Locate the cell with the specified text and output its [x, y] center coordinate. 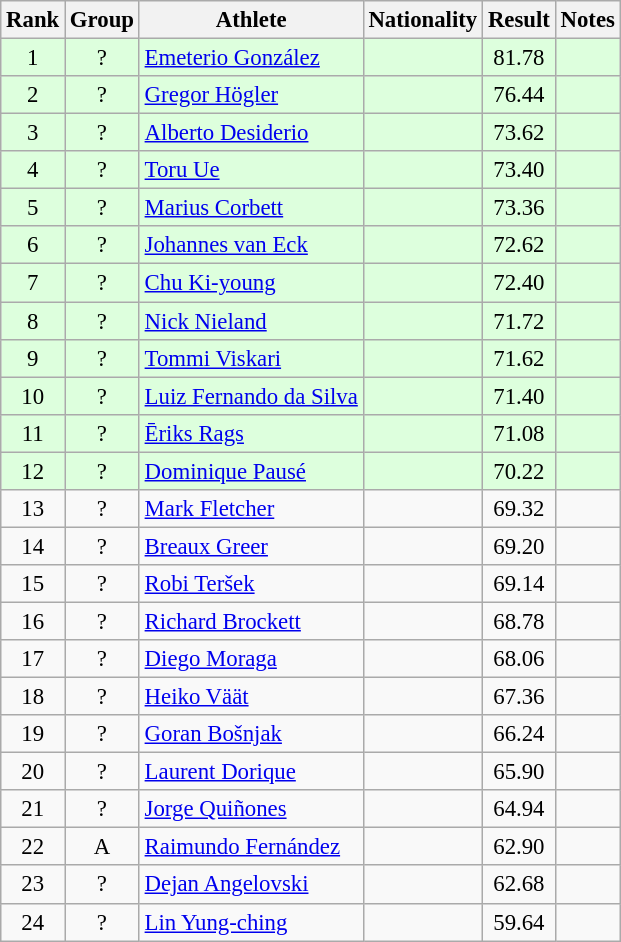
71.08 [520, 433]
Lin Yung-ching [251, 922]
Mark Fletcher [251, 509]
Nick Nieland [251, 321]
Athlete [251, 20]
13 [33, 509]
Chu Ki-young [251, 283]
15 [33, 584]
69.14 [520, 584]
73.62 [520, 133]
73.40 [520, 170]
70.22 [520, 471]
14 [33, 546]
4 [33, 170]
62.68 [520, 885]
Marius Corbett [251, 208]
Laurent Dorique [251, 772]
Dejan Angelovski [251, 885]
Ēriks Rags [251, 433]
20 [33, 772]
21 [33, 809]
71.40 [520, 396]
Rank [33, 20]
Raimundo Fernández [251, 847]
11 [33, 433]
68.78 [520, 621]
Toru Ue [251, 170]
Robi Teršek [251, 584]
5 [33, 208]
76.44 [520, 95]
Gregor Högler [251, 95]
Notes [588, 20]
71.62 [520, 358]
72.40 [520, 283]
Heiko Väät [251, 697]
A [102, 847]
72.62 [520, 245]
Nationality [422, 20]
Luiz Fernando da Silva [251, 396]
67.36 [520, 697]
22 [33, 847]
68.06 [520, 659]
23 [33, 885]
6 [33, 245]
Jorge Quiñones [251, 809]
65.90 [520, 772]
Emeterio González [251, 58]
24 [33, 922]
Diego Moraga [251, 659]
19 [33, 734]
3 [33, 133]
7 [33, 283]
9 [33, 358]
62.90 [520, 847]
8 [33, 321]
Dominique Pausé [251, 471]
1 [33, 58]
Alberto Desiderio [251, 133]
81.78 [520, 58]
12 [33, 471]
Tommi Viskari [251, 358]
Group [102, 20]
Richard Brockett [251, 621]
18 [33, 697]
71.72 [520, 321]
66.24 [520, 734]
2 [33, 95]
17 [33, 659]
59.64 [520, 922]
Goran Bošnjak [251, 734]
Result [520, 20]
10 [33, 396]
16 [33, 621]
Johannes van Eck [251, 245]
Breaux Greer [251, 546]
69.20 [520, 546]
73.36 [520, 208]
69.32 [520, 509]
64.94 [520, 809]
